Identify which cell holds the provided text, then report its (X, Y) central coordinate. 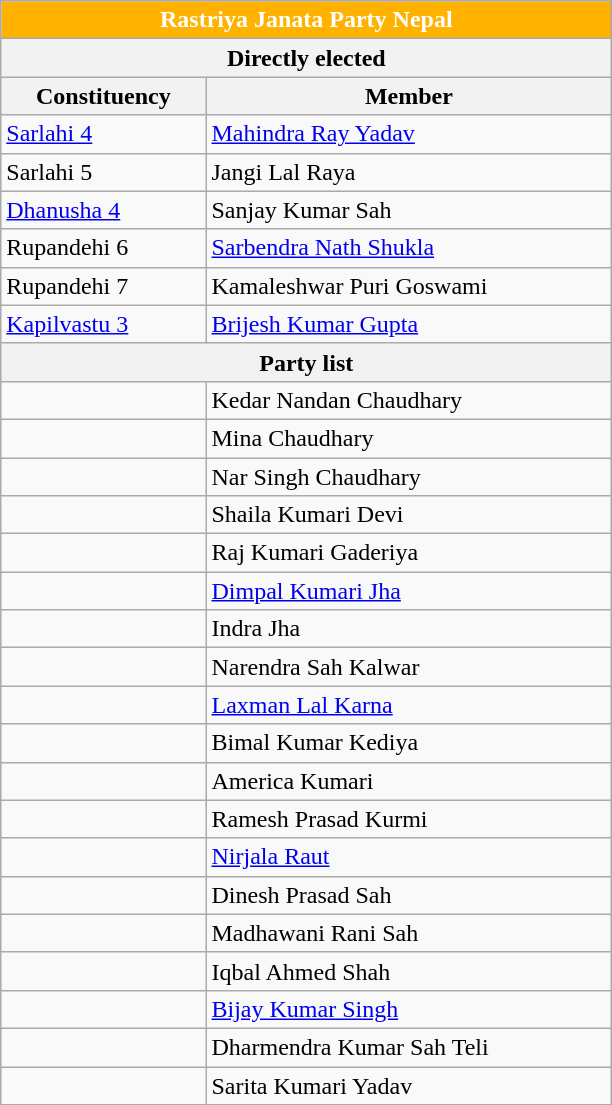
Brijesh Kumar Gupta (409, 324)
Kapilvastu 3 (104, 324)
Ramesh Prasad Kurmi (409, 819)
Member (409, 96)
America Kumari (409, 781)
Dharmendra Kumar Sah Teli (409, 1047)
Bijay Kumar Singh (409, 1009)
Mina Chaudhary (409, 438)
Sanjay Kumar Sah (409, 210)
Kedar Nandan Chaudhary (409, 400)
Narendra Sah Kalwar (409, 667)
Constituency (104, 96)
Directly elected (306, 58)
Madhawani Rani Sah (409, 933)
Jangi Lal Raya (409, 172)
Indra Jha (409, 629)
Rupandehi 7 (104, 286)
Dimpal Kumari Jha (409, 591)
Dhanusha 4 (104, 210)
Bimal Kumar Kediya (409, 743)
Sarlahi 4 (104, 134)
Laxman Lal Karna (409, 705)
Nar Singh Chaudhary (409, 477)
Kamaleshwar Puri Goswami (409, 286)
Raj Kumari Gaderiya (409, 553)
Rupandehi 6 (104, 248)
Sarlahi 5 (104, 172)
Shaila Kumari Devi (409, 515)
Mahindra Ray Yadav (409, 134)
Nirjala Raut (409, 857)
Party list (306, 362)
Iqbal Ahmed Shah (409, 971)
Sarita Kumari Yadav (409, 1085)
Sarbendra Nath Shukla (409, 248)
Dinesh Prasad Sah (409, 895)
Rastriya Janata Party Nepal (306, 20)
